Identify which cell holds the provided text, then report its [X, Y] central coordinate. 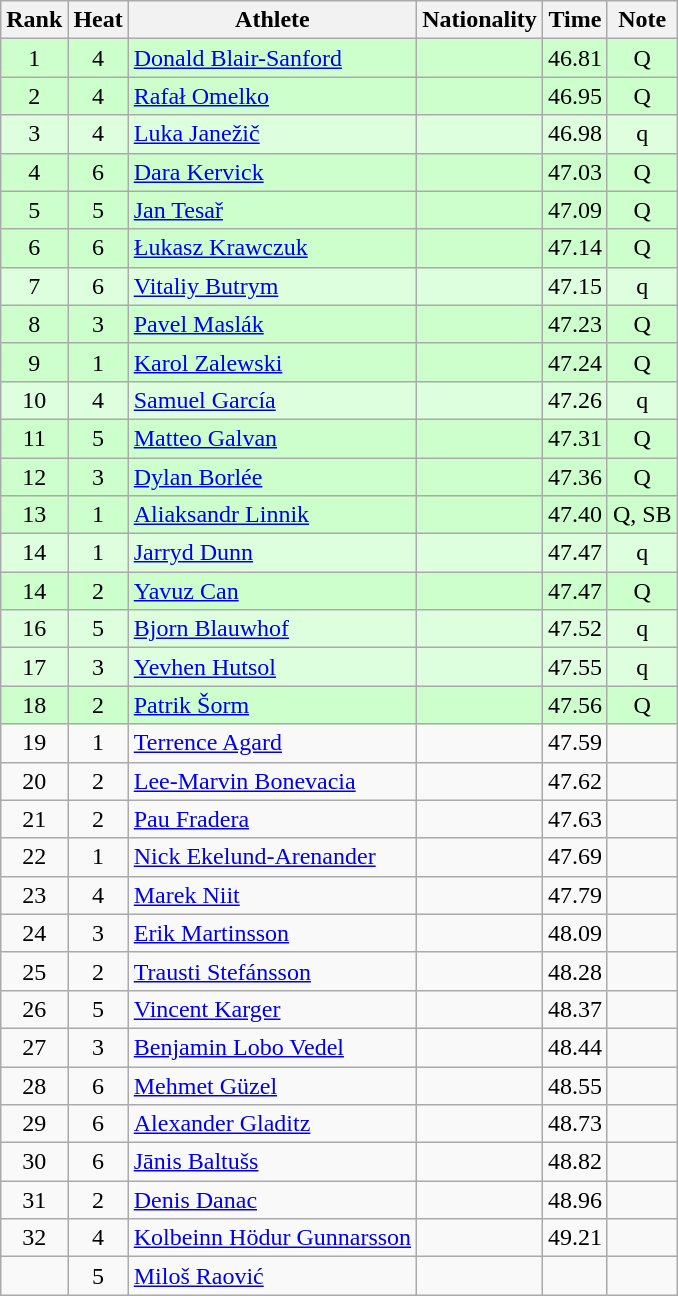
Denis Danac [272, 1200]
48.44 [574, 1047]
21 [34, 819]
Rank [34, 20]
Miloš Raović [272, 1276]
Terrence Agard [272, 743]
47.79 [574, 895]
32 [34, 1238]
24 [34, 933]
Jarryd Dunn [272, 553]
23 [34, 895]
47.09 [574, 210]
48.09 [574, 933]
Kolbeinn Hödur Gunnarsson [272, 1238]
47.52 [574, 629]
Vitaliy Butrym [272, 286]
47.69 [574, 857]
48.96 [574, 1200]
Alexander Gladitz [272, 1124]
Yevhen Hutsol [272, 667]
Bjorn Blauwhof [272, 629]
Łukasz Krawczuk [272, 248]
Samuel García [272, 400]
46.98 [574, 134]
Marek Niit [272, 895]
Aliaksandr Linnik [272, 515]
31 [34, 1200]
20 [34, 781]
19 [34, 743]
47.24 [574, 362]
47.26 [574, 400]
27 [34, 1047]
Pavel Maslák [272, 324]
47.62 [574, 781]
Time [574, 20]
47.14 [574, 248]
48.73 [574, 1124]
48.82 [574, 1162]
Jānis Baltušs [272, 1162]
Q, SB [642, 515]
Trausti Stefánsson [272, 971]
46.95 [574, 96]
48.55 [574, 1085]
Nationality [480, 20]
47.63 [574, 819]
Erik Martinsson [272, 933]
Yavuz Can [272, 591]
18 [34, 705]
Lee-Marvin Bonevacia [272, 781]
47.31 [574, 438]
49.21 [574, 1238]
Note [642, 20]
25 [34, 971]
47.23 [574, 324]
Karol Zalewski [272, 362]
47.40 [574, 515]
11 [34, 438]
Mehmet Güzel [272, 1085]
Vincent Karger [272, 1009]
13 [34, 515]
48.28 [574, 971]
8 [34, 324]
48.37 [574, 1009]
29 [34, 1124]
47.56 [574, 705]
30 [34, 1162]
47.36 [574, 477]
9 [34, 362]
Donald Blair-Sanford [272, 58]
47.15 [574, 286]
Nick Ekelund-Arenander [272, 857]
10 [34, 400]
47.03 [574, 172]
Matteo Galvan [272, 438]
46.81 [574, 58]
Heat [98, 20]
22 [34, 857]
Benjamin Lobo Vedel [272, 1047]
Patrik Šorm [272, 705]
Dylan Borlée [272, 477]
16 [34, 629]
Rafał Omelko [272, 96]
26 [34, 1009]
Luka Janežič [272, 134]
47.55 [574, 667]
17 [34, 667]
Dara Kervick [272, 172]
7 [34, 286]
Pau Fradera [272, 819]
Jan Tesař [272, 210]
12 [34, 477]
47.59 [574, 743]
28 [34, 1085]
Athlete [272, 20]
